Find where the given text appears and provide that cell's center as [x, y] coordinate. 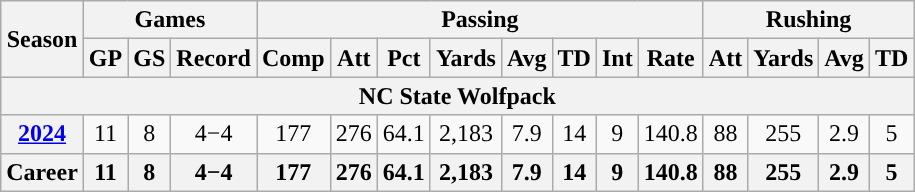
2024 [42, 134]
Rate [670, 58]
GS [150, 58]
Season [42, 39]
Games [170, 20]
Int [617, 58]
Passing [480, 20]
Career [42, 172]
NC State Wolfpack [458, 96]
Record [214, 58]
Comp [293, 58]
Rushing [808, 20]
GP [105, 58]
Pct [404, 58]
